Pinpoint the cell where the given text exists, returning its [X, Y] midpoint coordinate. 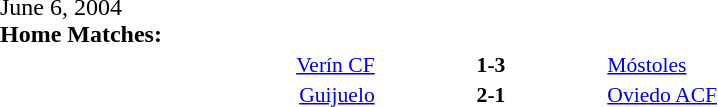
1-3 [492, 64]
